Provide the [x, y] coordinate of the cell's center where the given text is located.  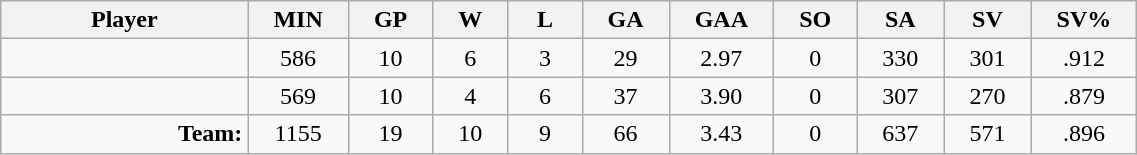
2.97 [721, 58]
330 [900, 58]
66 [626, 134]
MIN [298, 20]
Team: [124, 134]
SA [900, 20]
569 [298, 96]
586 [298, 58]
GA [626, 20]
9 [545, 134]
301 [988, 58]
SV% [1084, 20]
307 [900, 96]
.912 [1084, 58]
SO [816, 20]
19 [390, 134]
3.43 [721, 134]
GAA [721, 20]
3 [545, 58]
29 [626, 58]
571 [988, 134]
270 [988, 96]
.879 [1084, 96]
4 [470, 96]
.896 [1084, 134]
637 [900, 134]
Player [124, 20]
GP [390, 20]
1155 [298, 134]
W [470, 20]
SV [988, 20]
37 [626, 96]
L [545, 20]
3.90 [721, 96]
